For the text-containing cell, return its midpoint in [X, Y] coordinate format. 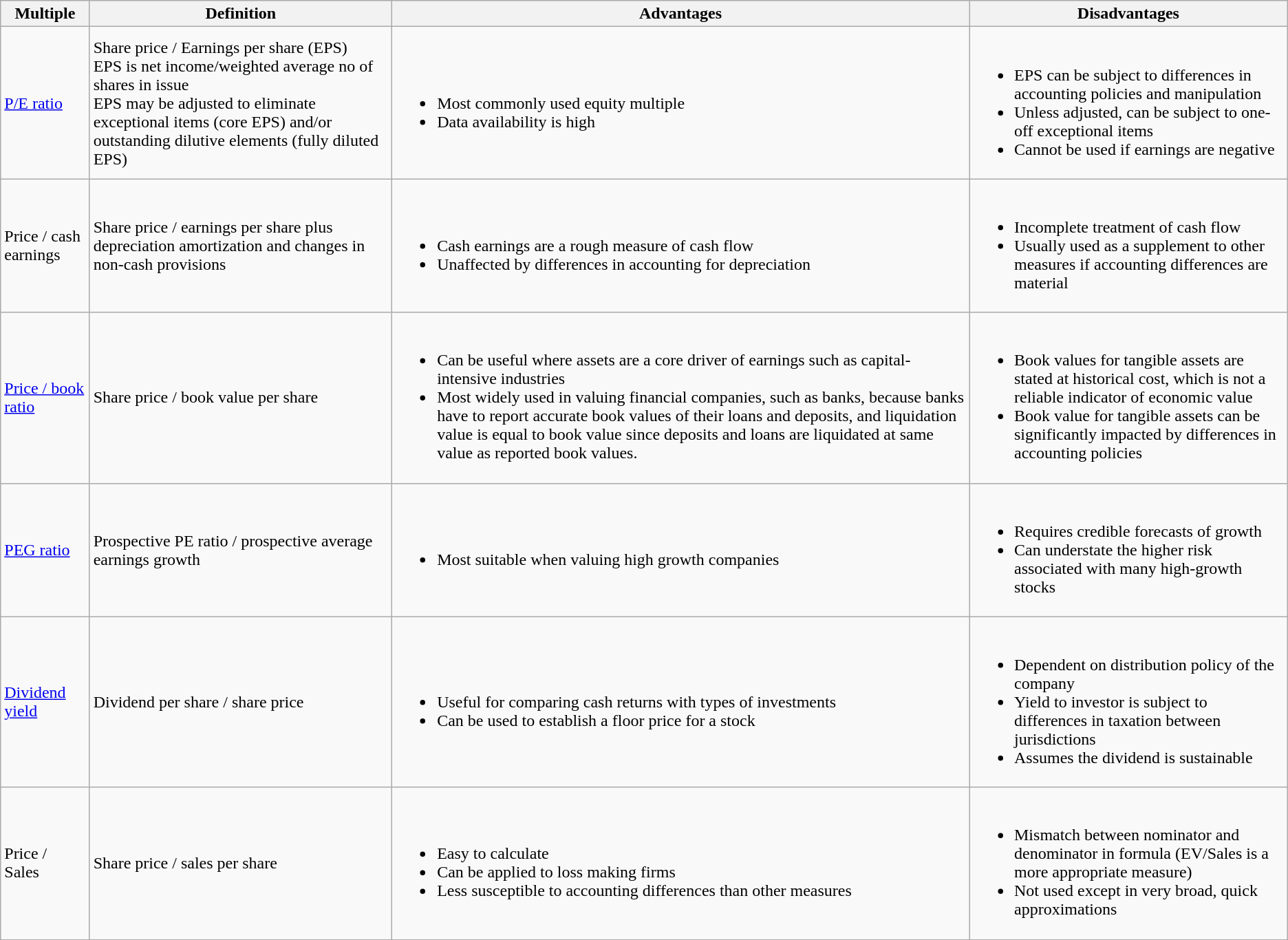
Most suitable when valuing high growth companies [681, 550]
Prospective PE ratio / prospective average earnings growth [241, 550]
Incomplete treatment of cash flowUsually used as a supplement to other measures if accounting differences are material [1128, 246]
Disadvantages [1128, 14]
Requires credible forecasts of growthCan understate the higher risk associated with many high-growth stocks [1128, 550]
PEG ratio [45, 550]
Useful for comparing cash returns with types of investmentsCan be used to establish a floor price for a stock [681, 702]
Mismatch between nominator and denominator in formula (EV/Sales is a more appropriate measure)Not used except in very broad, quick approximations [1128, 863]
Dividend per share / share price [241, 702]
Cash earnings are a rough measure of cash flowUnaffected by differences in accounting for depreciation [681, 246]
Easy to calculateCan be applied to loss making firmsLess susceptible to accounting differences than other measures [681, 863]
Advantages [681, 14]
Definition [241, 14]
Dividend yield [45, 702]
Share price / sales per share [241, 863]
Share price / book value per share [241, 398]
Share price / earnings per share plus depreciation amortization and changes in non-cash provisions [241, 246]
Multiple [45, 14]
Most commonly used equity multipleData availability is high [681, 103]
P/E ratio [45, 103]
Price / book ratio [45, 398]
Price / cash earnings [45, 246]
Price / Sales [45, 863]
